Locate the cell with the specified text and output its [x, y] center coordinate. 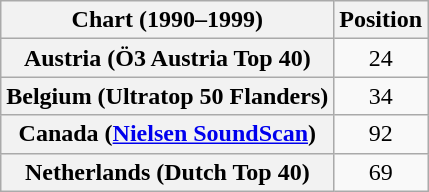
Netherlands (Dutch Top 40) [168, 172]
Belgium (Ultratop 50 Flanders) [168, 96]
24 [381, 58]
Canada (Nielsen SoundScan) [168, 134]
Austria (Ö3 Austria Top 40) [168, 58]
69 [381, 172]
Position [381, 20]
34 [381, 96]
92 [381, 134]
Chart (1990–1999) [168, 20]
